Output the [x, y] coordinate of the center of the cell containing the given text.  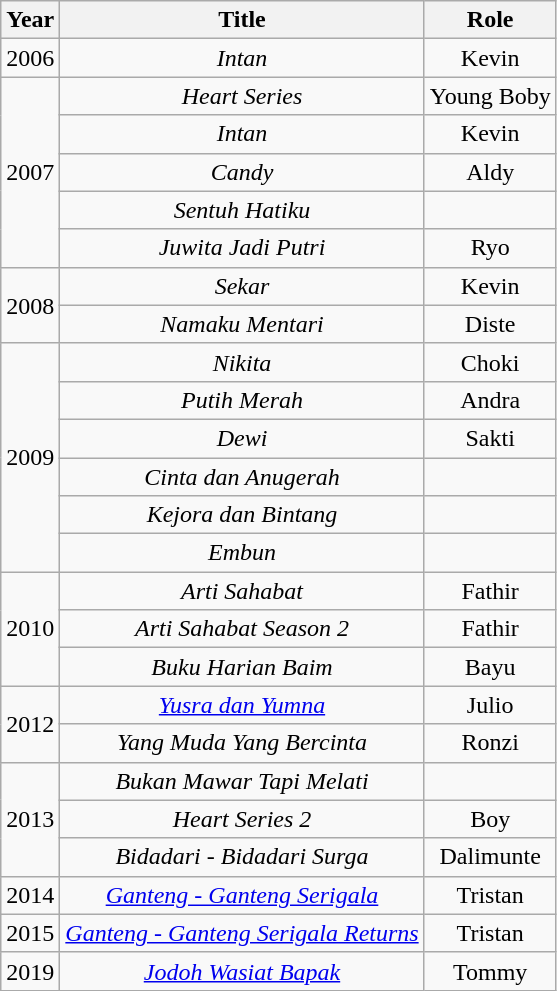
Dewi [242, 438]
Sekar [242, 286]
2010 [30, 629]
Tommy [490, 971]
Choki [490, 362]
Nikita [242, 362]
Yusra dan Yumna [242, 705]
Jodoh Wasiat Bapak [242, 971]
Boy [490, 819]
Putih Merah [242, 400]
Sentuh Hatiku [242, 210]
Ronzi [490, 743]
2007 [30, 172]
Embun [242, 553]
Heart Series [242, 96]
Arti Sahabat Season 2 [242, 629]
Kejora dan Bintang [242, 515]
Dalimunte [490, 857]
2008 [30, 305]
Heart Series 2 [242, 819]
Julio [490, 705]
2019 [30, 971]
Bidadari - Bidadari Surga [242, 857]
Buku Harian Baim [242, 667]
Yang Muda Yang Bercinta [242, 743]
2009 [30, 457]
Cinta dan Anugerah [242, 477]
2006 [30, 58]
Ganteng - Ganteng Serigala [242, 895]
Namaku Mentari [242, 324]
Sakti [490, 438]
Arti Sahabat [242, 591]
2015 [30, 933]
Ryo [490, 248]
Young Boby [490, 96]
Bayu [490, 667]
2014 [30, 895]
Aldy [490, 172]
Role [490, 20]
2012 [30, 724]
Title [242, 20]
Year [30, 20]
Andra [490, 400]
Candy [242, 172]
2013 [30, 819]
Bukan Mawar Tapi Melati [242, 781]
Diste [490, 324]
Ganteng - Ganteng Serigala Returns [242, 933]
Juwita Jadi Putri [242, 248]
